Scan for the cell matching the given text and deliver its [x, y] coordinate at center. 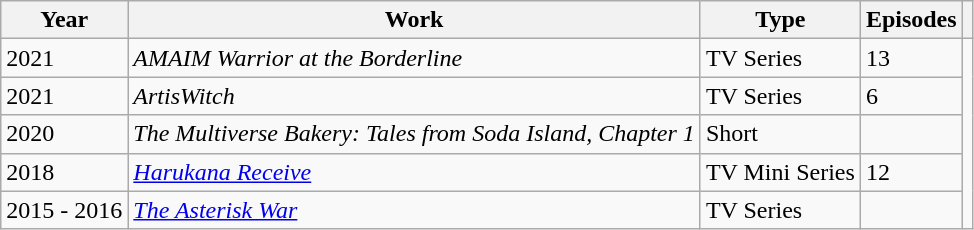
The Multiverse Bakery: Tales from Soda Island, Chapter 1 [414, 134]
Work [414, 20]
Year [64, 20]
Episodes [911, 20]
AMAIM Warrior at the Borderline [414, 58]
Type [780, 20]
ArtisWitch [414, 96]
Harukana Receive [414, 172]
The Asterisk War [414, 210]
12 [911, 172]
13 [911, 58]
2018 [64, 172]
2020 [64, 134]
TV Mini Series [780, 172]
Short [780, 134]
6 [911, 96]
2015 - 2016 [64, 210]
